Capture the cell that displays the provided text and extract its [x, y] central coordinate. 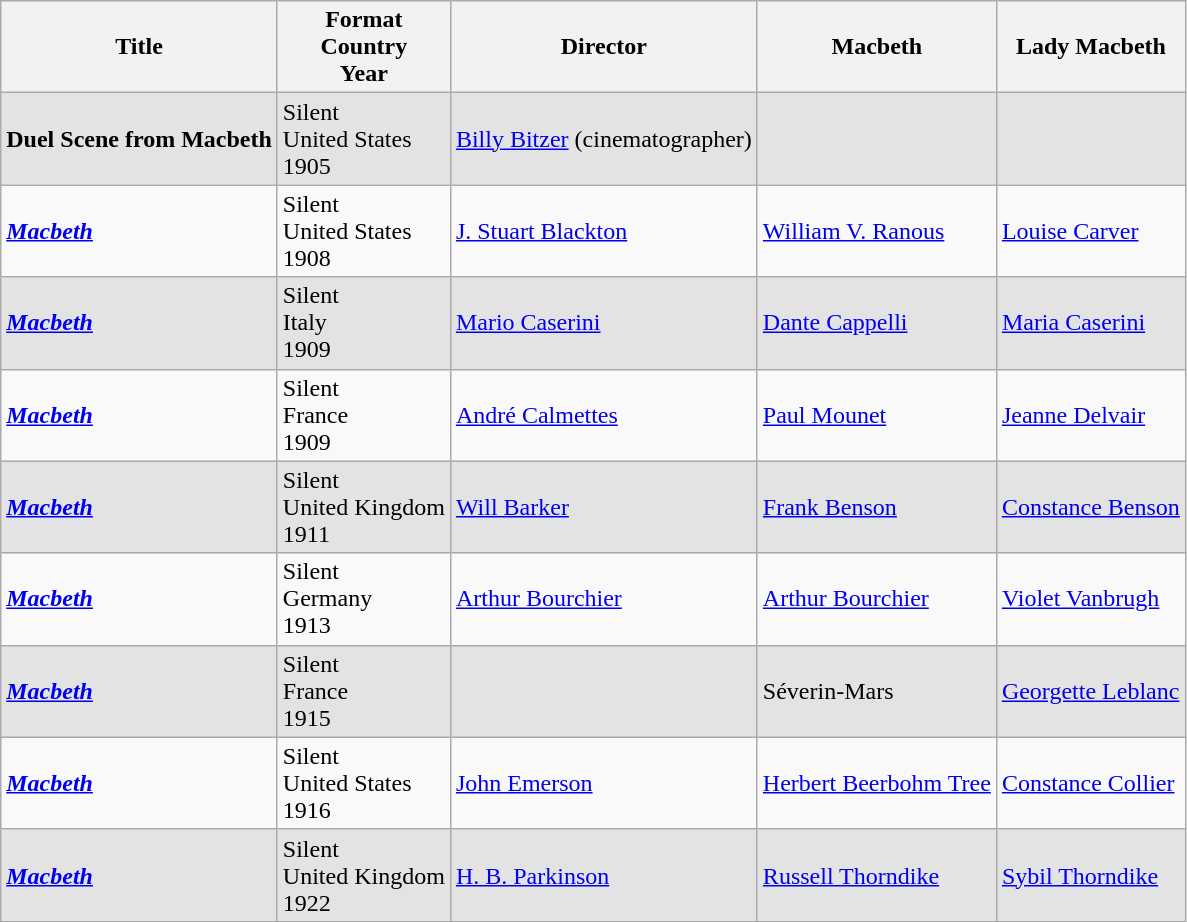
Maria Caserini [1090, 323]
Billy Bitzer (cinematographer) [604, 139]
Jeanne Delvair [1090, 415]
SilentUnited Kingdom1922 [364, 875]
Constance Collier [1090, 783]
SilentUnited States1916 [364, 783]
Duel Scene from Macbeth [140, 139]
SilentItaly1909 [364, 323]
Dante Cappelli [876, 323]
Frank Benson [876, 507]
Louise Carver [1090, 231]
SilentFrance1909 [364, 415]
Russell Thorndike [876, 875]
Séverin-Mars [876, 691]
SilentUnited States1908 [364, 231]
Will Barker [604, 507]
H. B. Parkinson [604, 875]
SilentFrance1915 [364, 691]
SilentUnited States1905 [364, 139]
Lady Macbeth [1090, 47]
Paul Mounet [876, 415]
J. Stuart Blackton [604, 231]
Herbert Beerbohm Tree [876, 783]
SilentUnited Kingdom1911 [364, 507]
André Calmettes [604, 415]
SilentGermany1913 [364, 599]
Title [140, 47]
Violet Vanbrugh [1090, 599]
Director [604, 47]
Constance Benson [1090, 507]
FormatCountryYear [364, 47]
Mario Caserini [604, 323]
Sybil Thorndike [1090, 875]
John Emerson [604, 783]
William V. Ranous [876, 231]
Georgette Leblanc [1090, 691]
